Capture the cell that displays the provided text and extract its (X, Y) central coordinate. 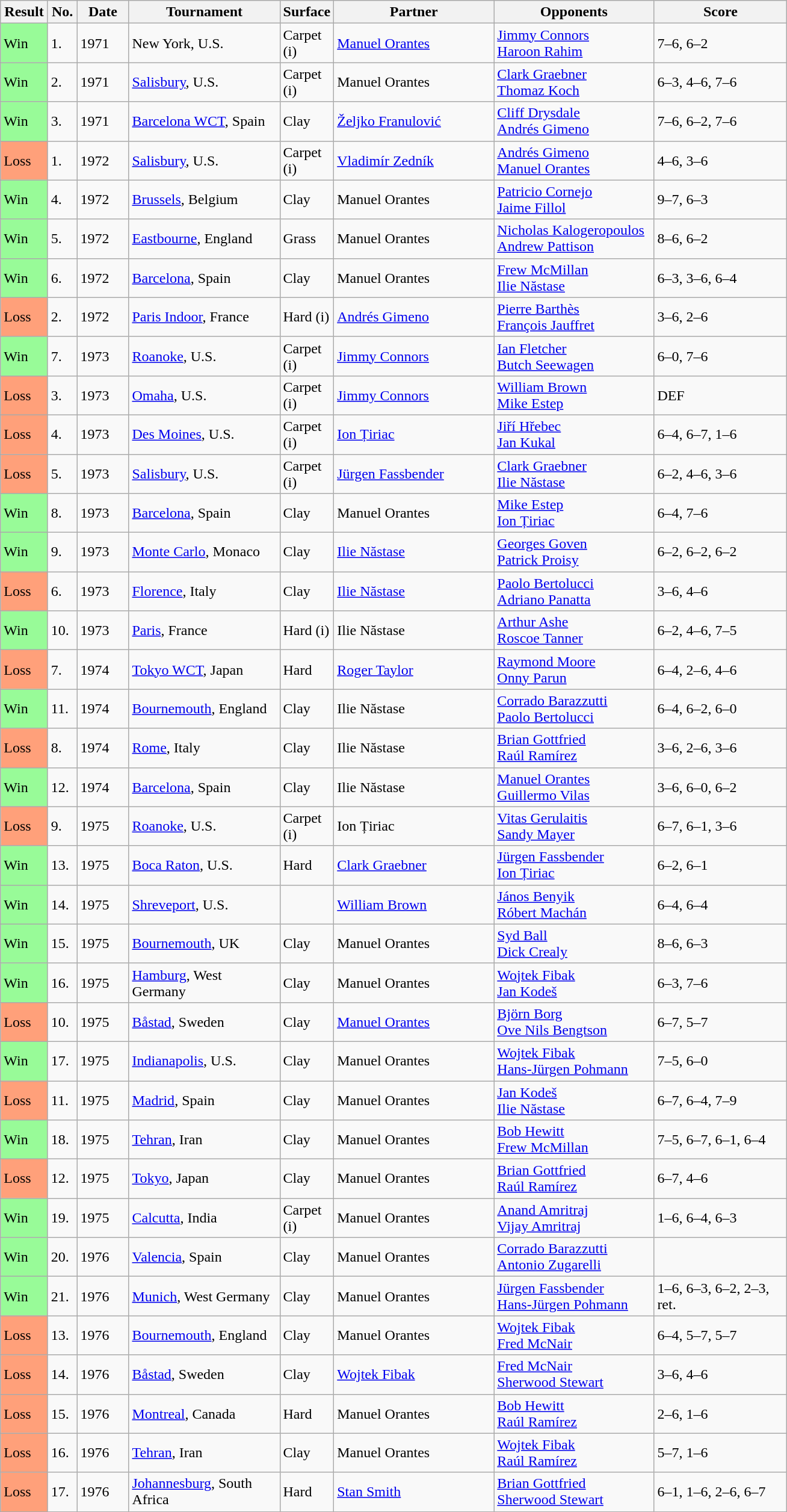
Cliff Drysdale Andrés Gimeno (574, 122)
6–7, 4–6 (721, 1179)
6–4, 7–6 (721, 513)
Jiří Hřebec Jan Kukal (574, 435)
Jürgen Fassbender (414, 473)
3–6, 2–6 (721, 317)
6–7, 6–1, 3–6 (721, 826)
21. (63, 1297)
Rome, Italy (205, 748)
20. (63, 1257)
8–6, 6–3 (721, 944)
No. (63, 12)
Vladimír Zedník (414, 160)
Pierre Barthès François Jauffret (574, 317)
Johannesburg, South Africa (205, 1492)
19. (63, 1218)
6–7, 5–7 (721, 1022)
Paolo Bertolucci Adriano Panatta (574, 591)
3–6, 6–0, 6–2 (721, 787)
Monte Carlo, Monaco (205, 553)
6–0, 7–6 (721, 356)
Patricio Cornejo Jaime Fillol (574, 200)
Wojtek Fibak Jan Kodeš (574, 982)
Tokyo WCT, Japan (205, 669)
18. (63, 1140)
Bournemouth, UK (205, 944)
Paris, France (205, 631)
6–4, 6–7, 1–6 (721, 435)
Indianapolis, U.S. (205, 1061)
6–1, 1–6, 2–6, 6–7 (721, 1492)
János Benyik Róbert Machán (574, 904)
Partner (414, 12)
Surface (307, 12)
Des Moines, U.S. (205, 435)
Jürgen Fassbender Hans-Jürgen Pohmann (574, 1297)
7–5, 6–0 (721, 1061)
6–7, 6–4, 7–9 (721, 1100)
Wojtek Fibak (414, 1375)
Grass (307, 238)
6–2, 6–2, 6–2 (721, 553)
Corrado Barazzutti Antonio Zugarelli (574, 1257)
Bob Hewitt Raúl Ramírez (574, 1413)
Paris Indoor, France (205, 317)
Syd Ball Dick Crealy (574, 944)
6–4, 6–4 (721, 904)
Andrés Gimeno Manuel Orantes (574, 160)
Munich, West Germany (205, 1297)
Jimmy Connors Haroon Rahim (574, 43)
3–6, 2–6, 3–6 (721, 748)
Barcelona WCT, Spain (205, 122)
1–6, 6–4, 6–3 (721, 1218)
Eastbourne, England (205, 238)
Željko Franulović (414, 122)
Frew McMillan Ilie Năstase (574, 278)
Florence, Italy (205, 591)
Anand Amritraj Vijay Amritraj (574, 1218)
Clark Graebner Ilie Năstase (574, 473)
Bob Hewitt Frew McMillan (574, 1140)
5–7, 1–6 (721, 1453)
Result (24, 12)
Corrado Barazzutti Paolo Bertolucci (574, 709)
Jürgen Fassbender Ion Țiriac (574, 866)
Georges Goven Patrick Proisy (574, 553)
Ian Fletcher Butch Seewagen (574, 356)
7–6, 6–2 (721, 43)
Manuel Orantes Guillermo Vilas (574, 787)
Omaha, U.S. (205, 395)
Wojtek Fibak Hans-Jürgen Pohmann (574, 1061)
Arthur Ashe Roscoe Tanner (574, 631)
Jan Kodeš Ilie Năstase (574, 1100)
New York, U.S. (205, 43)
Wojtek Fibak Raúl Ramírez (574, 1453)
6–3, 4–6, 7–6 (721, 82)
Mike Estep Ion Țiriac (574, 513)
6–3, 7–6 (721, 982)
Vitas Gerulaitis Sandy Mayer (574, 826)
6–4, 5–7, 5–7 (721, 1335)
Shreveport, U.S. (205, 904)
Stan Smith (414, 1492)
1–6, 6–3, 6–2, 2–3, ret. (721, 1297)
Brian Gottfried Sherwood Stewart (574, 1492)
Clark Graebner Thomaz Koch (574, 82)
Roger Taylor (414, 669)
6–2, 4–6, 7–5 (721, 631)
Fred McNair Sherwood Stewart (574, 1375)
6–3, 3–6, 6–4 (721, 278)
Hamburg, West Germany (205, 982)
Calcutta, India (205, 1218)
Opponents (574, 12)
Boca Raton, U.S. (205, 866)
Brussels, Belgium (205, 200)
Nicholas Kalogeropoulos Andrew Pattison (574, 238)
8–6, 6–2 (721, 238)
Raymond Moore Onny Parun (574, 669)
Björn Borg Ove Nils Bengtson (574, 1022)
Andrés Gimeno (414, 317)
Date (103, 12)
Tournament (205, 12)
2–6, 1–6 (721, 1413)
William Brown (414, 904)
6–4, 6–2, 6–0 (721, 709)
7–5, 6–7, 6–1, 6–4 (721, 1140)
9–7, 6–3 (721, 200)
6–2, 4–6, 3–6 (721, 473)
7–6, 6–2, 7–6 (721, 122)
DEF (721, 395)
Tokyo, Japan (205, 1179)
Valencia, Spain (205, 1257)
6–4, 2–6, 4–6 (721, 669)
Score (721, 12)
Montreal, Canada (205, 1413)
Wojtek Fibak Fred McNair (574, 1335)
Clark Graebner (414, 866)
William Brown Mike Estep (574, 395)
4–6, 3–6 (721, 160)
Madrid, Spain (205, 1100)
6–2, 6–1 (721, 866)
